For the text-containing cell, return its midpoint in (x, y) coordinate format. 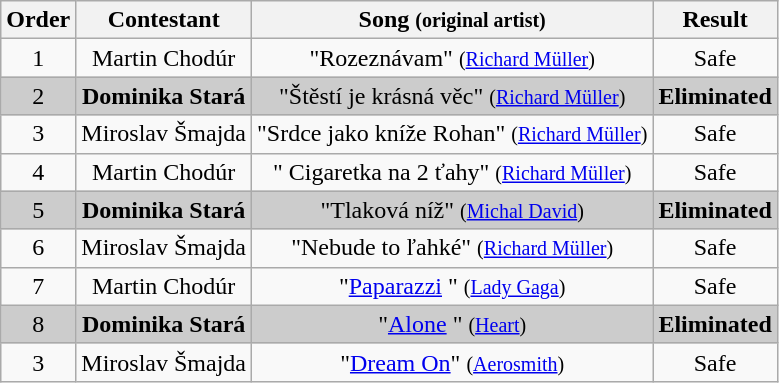
" Cigaretka na 2 ťahy" (Richard Müller) (452, 172)
"Dream On" (Aerosmith) (452, 362)
2 (38, 96)
"Nebude to ľahké" (Richard Müller) (452, 248)
1 (38, 58)
5 (38, 210)
"Srdce jako kníže Rohan" (Richard Müller) (452, 134)
7 (38, 286)
6 (38, 248)
"Paparazzi " (Lady Gaga) (452, 286)
Result (715, 20)
8 (38, 324)
"Tlaková níž" (Michal David) (452, 210)
Song (original artist) (452, 20)
Contestant (164, 20)
"Alone " (Heart) (452, 324)
"Štěstí je krásná věc" (Richard Müller) (452, 96)
4 (38, 172)
Order (38, 20)
"Rozeznávam" (Richard Müller) (452, 58)
